Detect which cell encompasses the target text, then output its [X, Y] center coordinate. 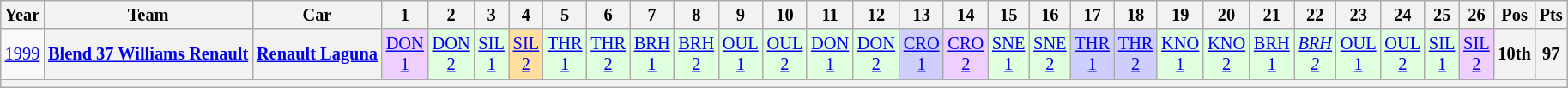
Year [22, 15]
Pos [1515, 15]
14 [966, 15]
11 [830, 15]
12 [876, 15]
Car [318, 15]
9 [741, 15]
16 [1050, 15]
10 [785, 15]
20 [1226, 15]
26 [1476, 15]
CRO2 [966, 54]
CRO1 [922, 54]
Blend 37 Williams Renault [148, 54]
5 [565, 15]
Renault Laguna [318, 54]
1999 [22, 54]
SNE1 [1008, 54]
21 [1272, 15]
7 [652, 15]
22 [1315, 15]
Pts [1552, 15]
97 [1552, 54]
Team [148, 15]
6 [608, 15]
KNO1 [1180, 54]
1 [405, 15]
3 [491, 15]
25 [1442, 15]
23 [1359, 15]
KNO2 [1226, 54]
19 [1180, 15]
8 [696, 15]
18 [1135, 15]
15 [1008, 15]
24 [1402, 15]
17 [1092, 15]
SNE2 [1050, 54]
13 [922, 15]
4 [526, 15]
10th [1515, 54]
2 [451, 15]
